Scan for the cell matching the given text and deliver its (x, y) coordinate at center. 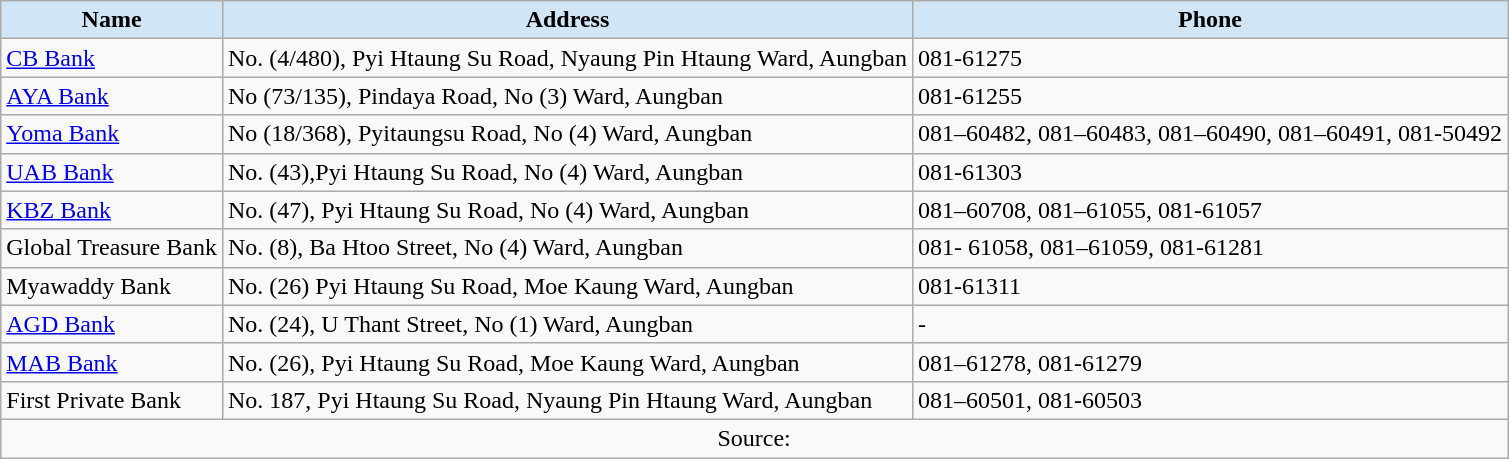
No. (26) Pyi Htaung Su Road, Moe Kaung Ward, Aungban (567, 286)
AGD Bank (112, 324)
081-61311 (1210, 286)
No (73/135), Pindaya Road, No (3) Ward, Aungban (567, 96)
No (18/368), Pyitaungsu Road, No (4) Ward, Aungban (567, 134)
- (1210, 324)
UAB Bank (112, 172)
No. (43),Pyi Htaung Su Road, No (4) Ward, Aungban (567, 172)
First Private Bank (112, 400)
No. (4/480), Pyi Htaung Su Road, Nyaung Pin Htaung Ward, Aungban (567, 58)
081–60501, 081-60503 (1210, 400)
Address (567, 20)
No. (47), Pyi Htaung Su Road, No (4) Ward, Aungban (567, 210)
CB Bank (112, 58)
Myawaddy Bank (112, 286)
081-61303 (1210, 172)
Source: (754, 438)
081- 61058, 081–61059, 081-61281 (1210, 248)
AYA Bank (112, 96)
MAB Bank (112, 362)
Yoma Bank (112, 134)
No. (24), U Thant Street, No (1) Ward, Aungban (567, 324)
Global Treasure Bank (112, 248)
No. 187, Pyi Htaung Su Road, Nyaung Pin Htaung Ward, Aungban (567, 400)
081–60708, 081–61055, 081-61057 (1210, 210)
No. (8), Ba Htoo Street, No (4) Ward, Aungban (567, 248)
081-61255 (1210, 96)
KBZ Bank (112, 210)
081-61275 (1210, 58)
081–60482, 081–60483, 081–60490, 081–60491, 081-50492 (1210, 134)
081–61278, 081-61279 (1210, 362)
Phone (1210, 20)
No. (26), Pyi Htaung Su Road, Moe Kaung Ward, Aungban (567, 362)
Name (112, 20)
